Output the [x, y] coordinate of the center of the cell containing the given text.  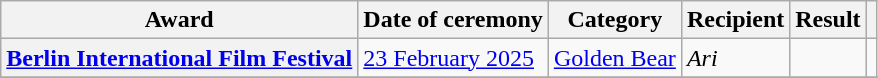
Ari [735, 58]
Category [614, 20]
Golden Bear [614, 58]
23 February 2025 [454, 58]
Berlin International Film Festival [180, 58]
Result [828, 20]
Award [180, 20]
Date of ceremony [454, 20]
Recipient [735, 20]
